Pinpoint the cell where the given text exists, returning its [X, Y] midpoint coordinate. 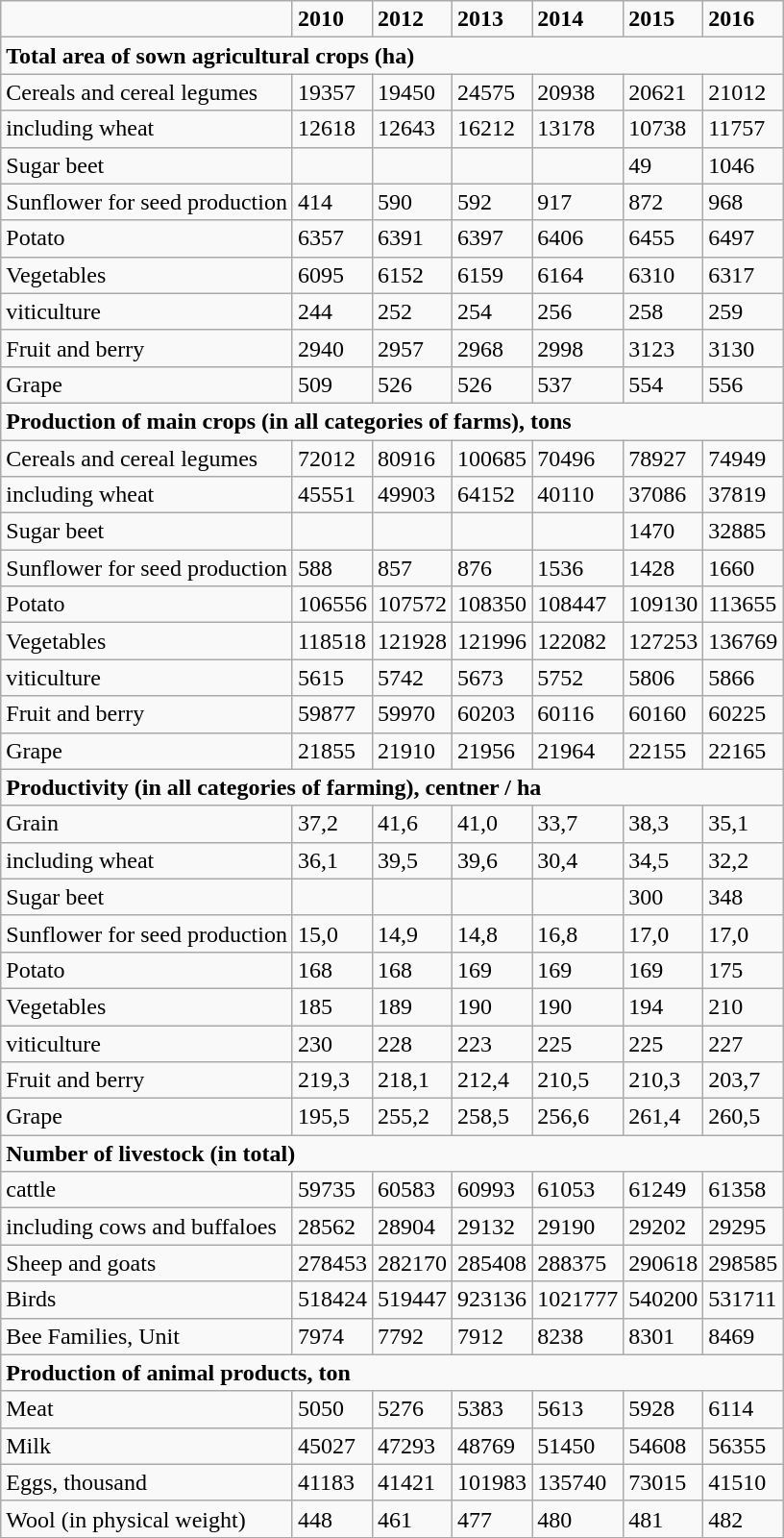
30,4 [578, 860]
923136 [492, 1300]
28904 [411, 1227]
230 [332, 1043]
70496 [578, 459]
210,3 [663, 1080]
73015 [663, 1482]
37,2 [332, 824]
47293 [411, 1446]
1470 [663, 532]
592 [492, 202]
298585 [744, 1263]
56355 [744, 1446]
195,5 [332, 1117]
223 [492, 1043]
41,0 [492, 824]
509 [332, 384]
45551 [332, 495]
38,3 [663, 824]
968 [744, 202]
Productivity (in all categories of farming), centner / ha [392, 787]
101983 [492, 1482]
48769 [492, 1446]
32,2 [744, 860]
36,1 [332, 860]
60225 [744, 714]
256 [578, 311]
Production of animal products, ton [392, 1373]
252 [411, 311]
34,5 [663, 860]
1428 [663, 568]
6095 [332, 275]
6164 [578, 275]
556 [744, 384]
11757 [744, 129]
5615 [332, 678]
80916 [411, 459]
28562 [332, 1227]
212,4 [492, 1080]
519447 [411, 1300]
537 [578, 384]
49 [663, 165]
20621 [663, 92]
2014 [578, 19]
61053 [578, 1190]
32885 [744, 532]
108350 [492, 605]
59970 [411, 714]
5928 [663, 1409]
6397 [492, 238]
21855 [332, 751]
290618 [663, 1263]
7792 [411, 1336]
6357 [332, 238]
49903 [411, 495]
255,2 [411, 1117]
14,8 [492, 933]
Number of livestock (in total) [392, 1153]
6317 [744, 275]
175 [744, 970]
19450 [411, 92]
6455 [663, 238]
15,0 [332, 933]
531711 [744, 1300]
106556 [332, 605]
1660 [744, 568]
288375 [578, 1263]
cattle [147, 1190]
2016 [744, 19]
45027 [332, 1446]
185 [332, 1006]
Meat [147, 1409]
54608 [663, 1446]
60160 [663, 714]
210 [744, 1006]
6497 [744, 238]
59877 [332, 714]
59735 [332, 1190]
37086 [663, 495]
19357 [332, 92]
203,7 [744, 1080]
21964 [578, 751]
Production of main crops (in all categories of farms), tons [392, 421]
348 [744, 897]
21012 [744, 92]
482 [744, 1519]
Birds [147, 1300]
122082 [578, 641]
1021777 [578, 1300]
256,6 [578, 1117]
194 [663, 1006]
41421 [411, 1482]
477 [492, 1519]
282170 [411, 1263]
218,1 [411, 1080]
5276 [411, 1409]
254 [492, 311]
260,5 [744, 1117]
136769 [744, 641]
261,4 [663, 1117]
6391 [411, 238]
2940 [332, 348]
12643 [411, 129]
108447 [578, 605]
29295 [744, 1227]
2015 [663, 19]
21956 [492, 751]
8238 [578, 1336]
37819 [744, 495]
72012 [332, 459]
554 [663, 384]
7974 [332, 1336]
16,8 [578, 933]
Sheep and goats [147, 1263]
60993 [492, 1190]
78927 [663, 459]
590 [411, 202]
16212 [492, 129]
35,1 [744, 824]
5673 [492, 678]
219,3 [332, 1080]
24575 [492, 92]
2998 [578, 348]
2013 [492, 19]
448 [332, 1519]
3130 [744, 348]
118518 [332, 641]
29202 [663, 1227]
Wool (in physical weight) [147, 1519]
22165 [744, 751]
121996 [492, 641]
2957 [411, 348]
74949 [744, 459]
127253 [663, 641]
60116 [578, 714]
6310 [663, 275]
5613 [578, 1409]
33,7 [578, 824]
60583 [411, 1190]
29190 [578, 1227]
2968 [492, 348]
5742 [411, 678]
113655 [744, 605]
6406 [578, 238]
41183 [332, 1482]
189 [411, 1006]
481 [663, 1519]
41510 [744, 1482]
917 [578, 202]
20938 [578, 92]
1536 [578, 568]
857 [411, 568]
Grain [147, 824]
480 [578, 1519]
5752 [578, 678]
40110 [578, 495]
228 [411, 1043]
2012 [411, 19]
876 [492, 568]
109130 [663, 605]
64152 [492, 495]
258,5 [492, 1117]
6159 [492, 275]
135740 [578, 1482]
21910 [411, 751]
258 [663, 311]
10738 [663, 129]
Milk [147, 1446]
210,5 [578, 1080]
227 [744, 1043]
5806 [663, 678]
414 [332, 202]
Total area of sown agricultural crops (ha) [392, 56]
5866 [744, 678]
51450 [578, 1446]
872 [663, 202]
22155 [663, 751]
including cows and buffaloes [147, 1227]
8469 [744, 1336]
244 [332, 311]
100685 [492, 459]
12618 [332, 129]
6152 [411, 275]
41,6 [411, 824]
461 [411, 1519]
8301 [663, 1336]
540200 [663, 1300]
259 [744, 311]
121928 [411, 641]
285408 [492, 1263]
29132 [492, 1227]
1046 [744, 165]
6114 [744, 1409]
61249 [663, 1190]
Bee Families, Unit [147, 1336]
39,6 [492, 860]
60203 [492, 714]
300 [663, 897]
2010 [332, 19]
3123 [663, 348]
7912 [492, 1336]
278453 [332, 1263]
39,5 [411, 860]
5383 [492, 1409]
61358 [744, 1190]
518424 [332, 1300]
14,9 [411, 933]
107572 [411, 605]
Eggs, thousand [147, 1482]
588 [332, 568]
5050 [332, 1409]
13178 [578, 129]
